Search for the cell housing the specified text and yield its (x, y) center coordinate. 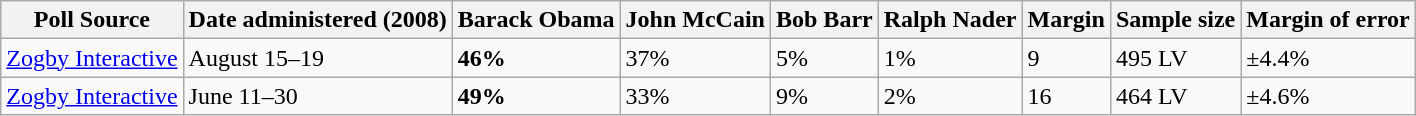
464 LV (1175, 96)
Date administered (2008) (318, 20)
John McCain (695, 20)
±4.6% (1328, 96)
Bob Barr (824, 20)
495 LV (1175, 58)
37% (695, 58)
Margin (1066, 20)
Poll Source (92, 20)
46% (536, 58)
±4.4% (1328, 58)
Margin of error (1328, 20)
Barack Obama (536, 20)
August 15–19 (318, 58)
33% (695, 96)
June 11–30 (318, 96)
9% (824, 96)
Sample size (1175, 20)
16 (1066, 96)
5% (824, 58)
2% (950, 96)
9 (1066, 58)
49% (536, 96)
Ralph Nader (950, 20)
1% (950, 58)
